Pinpoint the cell where the given text exists, returning its [x, y] midpoint coordinate. 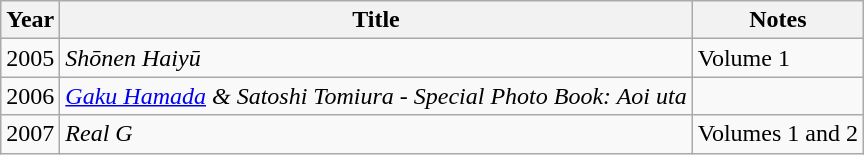
Gaku Hamada & Satoshi Tomiura - Special Photo Book: Aoi uta [376, 96]
2005 [30, 58]
Notes [778, 20]
Volumes 1 and 2 [778, 134]
Shōnen Haiyū [376, 58]
2006 [30, 96]
Year [30, 20]
Real G [376, 134]
Volume 1 [778, 58]
Title [376, 20]
2007 [30, 134]
